Capture the cell that displays the provided text and extract its [X, Y] central coordinate. 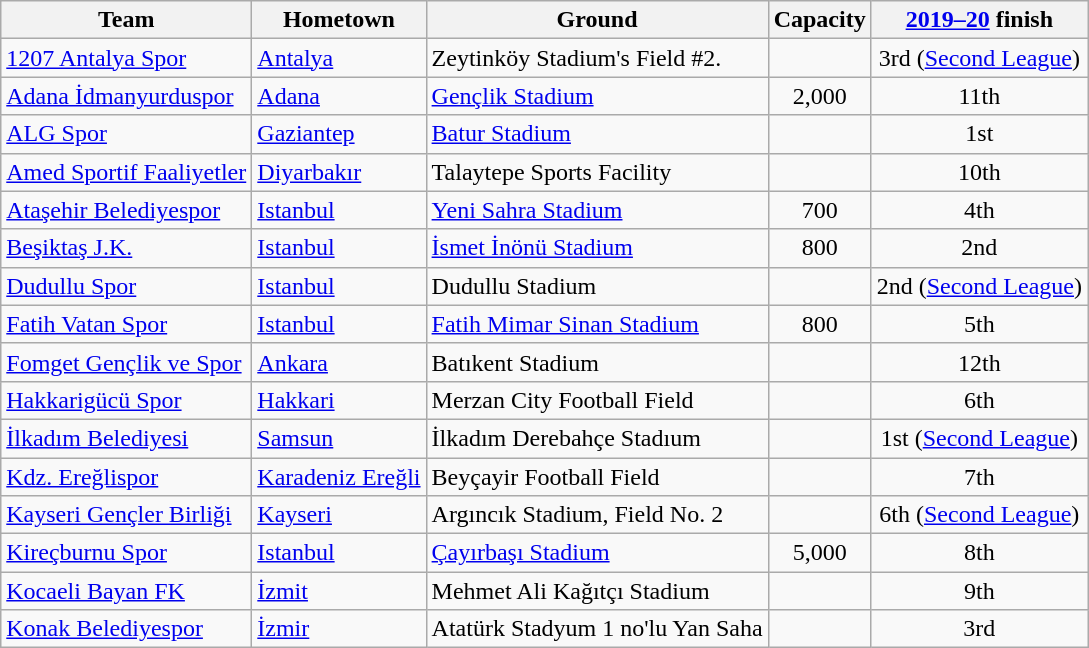
1st [979, 134]
5th [979, 324]
9th [979, 591]
Kocaeli Bayan FK [126, 591]
Kdz. Ereğlispor [126, 477]
Mehmet Ali Kağıtçı Stadium [597, 591]
Ataşehir Belediyespor [126, 210]
Adana [339, 96]
8th [979, 553]
11th [979, 96]
Talaytepe Sports Facility [597, 172]
2,000 [820, 96]
Batur Stadium [597, 134]
Konak Belediyespor [126, 629]
700 [820, 210]
Gençlik Stadium [597, 96]
Atatürk Stadyum 1 no'lu Yan Saha [597, 629]
Fatih Vatan Spor [126, 324]
Merzan City Football Field [597, 400]
Kayseri Gençler Birliği [126, 515]
7th [979, 477]
Capacity [820, 20]
ALG Spor [126, 134]
Adana İdmanyurduspor [126, 96]
Beşiktaş J.K. [126, 248]
Dudullu Spor [126, 286]
Antalya [339, 58]
Diyarbakır [339, 172]
Hakkari [339, 400]
Dudullu Stadium [597, 286]
Samsun [339, 438]
Karadeniz Ereğli [339, 477]
Fomget Gençlik ve Spor [126, 362]
Beyçayir Football Field [597, 477]
İzmir [339, 629]
Yeni Sahra Stadium [597, 210]
Çayırbaşı Stadium [597, 553]
10th [979, 172]
Ground [597, 20]
6th [979, 400]
3rd (Second League) [979, 58]
2019–20 finish [979, 20]
Ankara [339, 362]
5,000 [820, 553]
Gaziantep [339, 134]
Batıkent Stadium [597, 362]
İlkadım Derebahçe Stadıum [597, 438]
Team [126, 20]
Argıncık Stadium, Field No. 2 [597, 515]
İzmit [339, 591]
İlkadım Belediyesi [126, 438]
2nd [979, 248]
Kireçburnu Spor [126, 553]
Fatih Mimar Sinan Stadium [597, 324]
Kayseri [339, 515]
12th [979, 362]
Hometown [339, 20]
Amed Sportif Faaliyetler [126, 172]
1207 Antalya Spor [126, 58]
İsmet İnönü Stadium [597, 248]
6th (Second League) [979, 515]
Zeytinköy Stadium's Field #2. [597, 58]
3rd [979, 629]
1st (Second League) [979, 438]
Hakkarigücü Spor [126, 400]
4th [979, 210]
2nd (Second League) [979, 286]
